From the cell containing the given text, extract its center point as [x, y] coordinate. 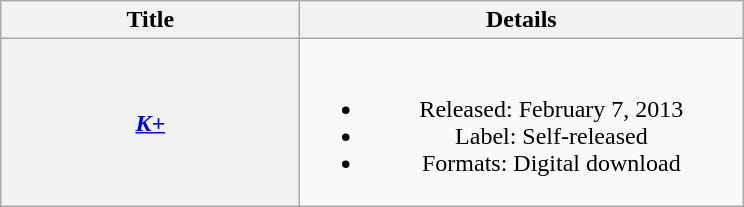
Title [150, 20]
K+ [150, 122]
Details [522, 20]
Released: February 7, 2013Label: Self-releasedFormats: Digital download [522, 122]
